Extract the (X, Y) coordinate from the center of the cell holding the provided text.  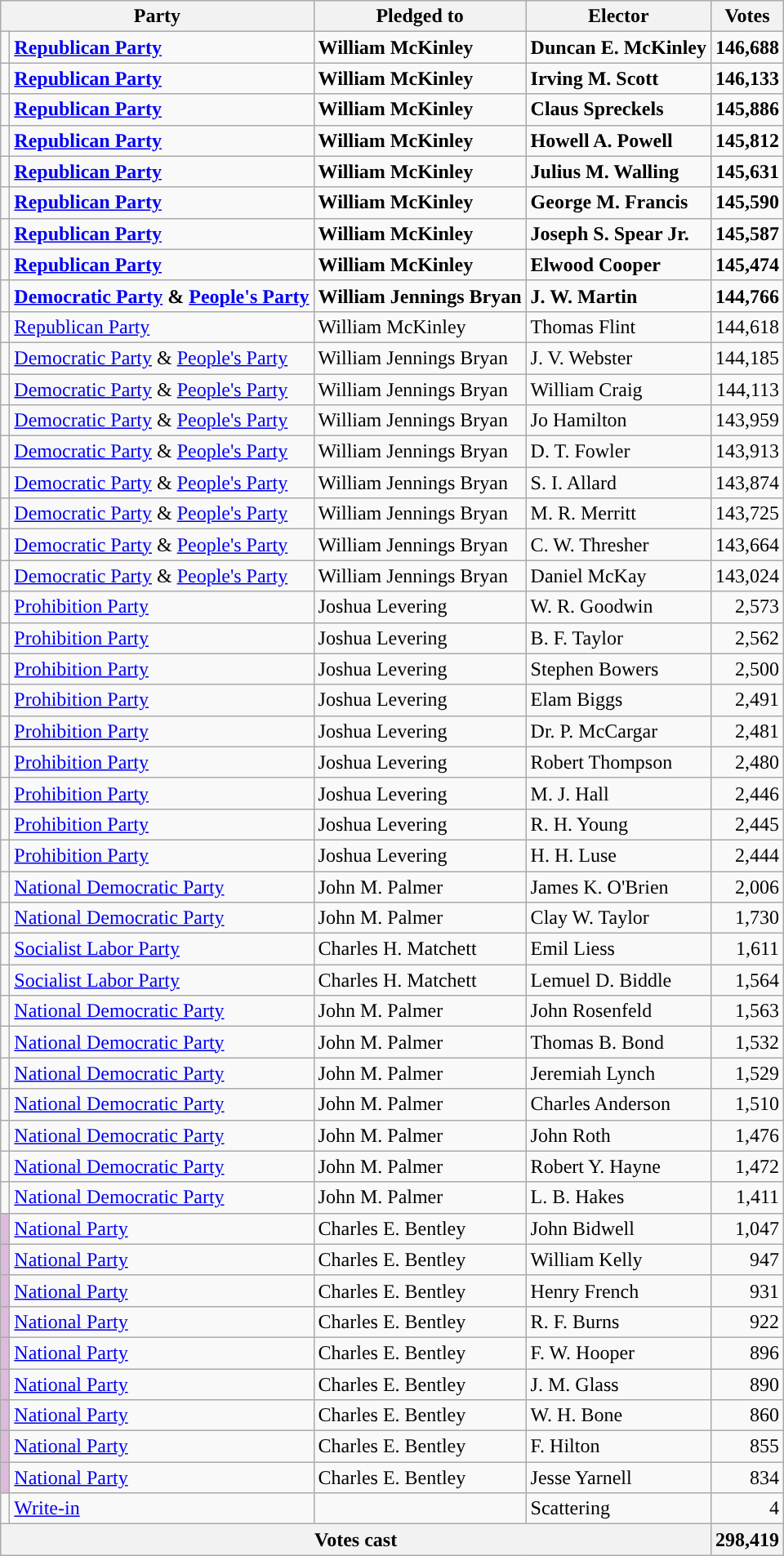
1,529 (746, 1073)
143,664 (746, 545)
Elector (618, 16)
S. I. Allard (618, 483)
2,446 (746, 793)
John Bidwell (618, 1228)
143,024 (746, 576)
Votes (746, 16)
4 (746, 1509)
2,500 (746, 669)
Elam Biggs (618, 700)
947 (746, 1260)
Irving M. Scott (618, 78)
Clay W. Taylor (618, 918)
2,481 (746, 731)
L. B. Hakes (618, 1197)
James K. O'Brien (618, 886)
143,959 (746, 421)
1,472 (746, 1166)
Lemuel D. Biddle (618, 980)
Howell A. Powell (618, 140)
145,631 (746, 172)
890 (746, 1384)
J. M. Glass (618, 1384)
145,587 (746, 234)
143,874 (746, 483)
144,766 (746, 296)
1,563 (746, 1011)
2,562 (746, 638)
144,618 (746, 327)
2,444 (746, 855)
1,411 (746, 1197)
Daniel McKay (618, 576)
Stephen Bowers (618, 669)
H. H. Luse (618, 855)
2,573 (746, 607)
Claus Spreckels (618, 109)
2,445 (746, 824)
Party (157, 16)
1,532 (746, 1042)
B. F. Taylor (618, 638)
145,886 (746, 109)
1,510 (746, 1104)
Write-in (162, 1509)
John Rosenfeld (618, 1011)
1,564 (746, 980)
Pledged to (420, 16)
Charles Anderson (618, 1104)
2,006 (746, 886)
931 (746, 1291)
W. H. Bone (618, 1416)
1,730 (746, 918)
Robert Thompson (618, 762)
Julius M. Walling (618, 172)
143,725 (746, 514)
Votes cast (356, 1540)
Dr. P. McCargar (618, 731)
860 (746, 1416)
William Craig (618, 390)
George M. Francis (618, 203)
R. H. Young (618, 824)
J. W. Martin (618, 296)
855 (746, 1447)
834 (746, 1478)
Thomas Flint (618, 327)
2,491 (746, 700)
M. J. Hall (618, 793)
146,688 (746, 47)
145,812 (746, 140)
145,474 (746, 265)
2,480 (746, 762)
Jo Hamilton (618, 421)
298,419 (746, 1540)
Robert Y. Hayne (618, 1166)
Scattering (618, 1509)
896 (746, 1353)
Jesse Yarnell (618, 1478)
Duncan E. McKinley (618, 47)
Henry French (618, 1291)
143,913 (746, 452)
R. F. Burns (618, 1322)
W. R. Goodwin (618, 607)
Thomas B. Bond (618, 1042)
144,185 (746, 358)
Emil Liess (618, 949)
F. W. Hooper (618, 1353)
1,476 (746, 1135)
John Roth (618, 1135)
146,133 (746, 78)
Jeremiah Lynch (618, 1073)
C. W. Thresher (618, 545)
922 (746, 1322)
144,113 (746, 390)
J. V. Webster (618, 358)
145,590 (746, 203)
William Kelly (618, 1260)
F. Hilton (618, 1447)
1,047 (746, 1228)
Joseph S. Spear Jr. (618, 234)
D. T. Fowler (618, 452)
M. R. Merritt (618, 514)
Elwood Cooper (618, 265)
1,611 (746, 949)
